Output the (X, Y) coordinate of the center of the cell containing the given text.  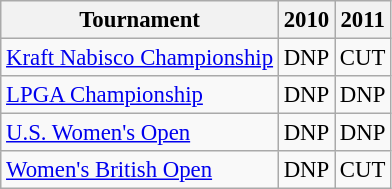
Women's British Open (140, 170)
2010 (306, 20)
LPGA Championship (140, 95)
U.S. Women's Open (140, 133)
2011 (363, 20)
Kraft Nabisco Championship (140, 58)
Tournament (140, 20)
